Extract the (X, Y) coordinate from the center of the cell holding the provided text.  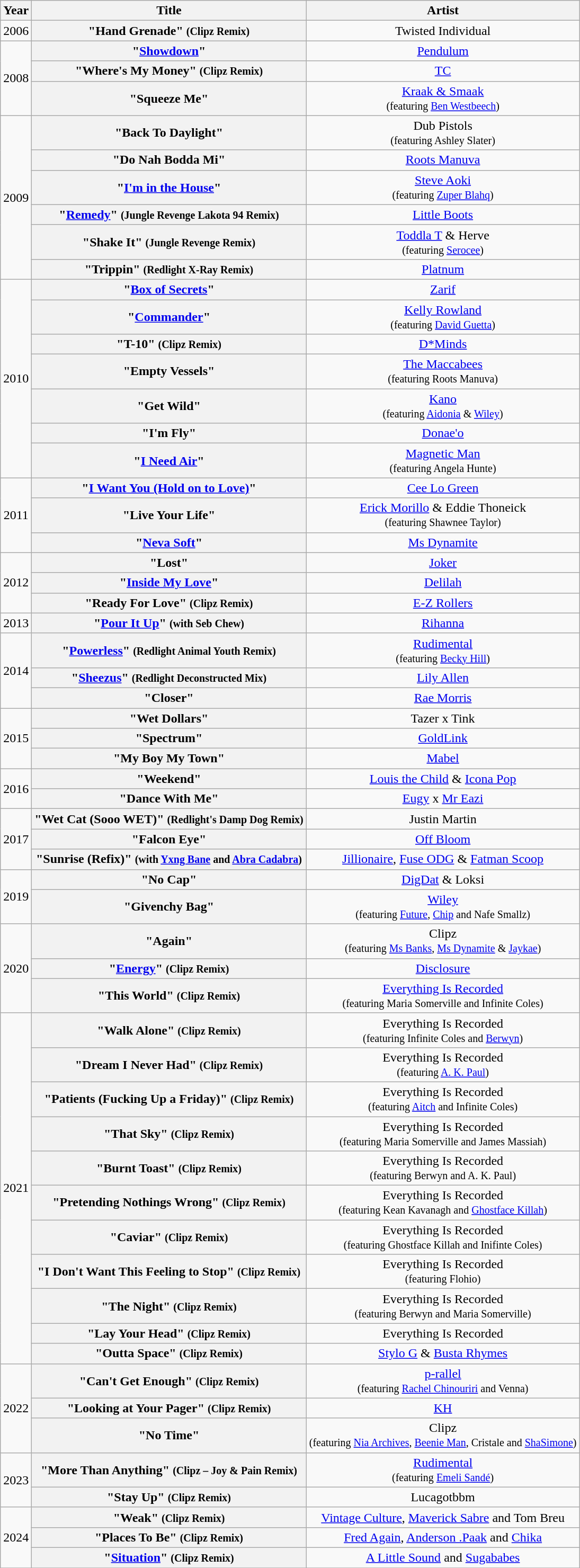
"Burnt Toast" (Clipz Remix) (169, 1169)
Stylo G & Busta Rhymes (443, 1353)
Everything Is Recorded(featuring Kean Kavanagh and Ghostface Killah) (443, 1202)
Donae'o (443, 433)
Dub Pistols(featuring Ashley Slater) (443, 132)
"More Than Anything" (Clipz – Joy & Pain Remix) (169, 1469)
Rudimental(featuring Emeli Sandé) (443, 1469)
"Live Your Life" (169, 515)
"Hand Grenade" (Clipz Remix) (169, 31)
2012 (16, 583)
Year (16, 11)
Kano(featuring Aidonia & Wiley) (443, 406)
Magnetic Man(featuring Angela Hunte) (443, 461)
Ms Dynamite (443, 542)
"Powerless" (Redlight Animal Youth Remix) (169, 651)
"Back To Daylight" (169, 132)
2019 (16, 896)
Rihanna (443, 623)
Mabel (443, 759)
Louis the Child & Icona Pop (443, 779)
Little Boots (443, 215)
2015 (16, 738)
"Givenchy Bag" (169, 907)
Everything Is Recorded(featuring Aitch and Infinite Coles) (443, 1099)
"Lay Your Head" (Clipz Remix) (169, 1333)
Artist (443, 11)
"Box of Secrets" (169, 289)
"Situation" (Clipz Remix) (169, 1557)
Everything Is Recorded (443, 1333)
Twisted Individual (443, 31)
Steve Aoki(featuring Zuper Blahq) (443, 188)
"Commander" (169, 317)
Zarif (443, 289)
"Sheezus" (Redlight Deconstructed Mix) (169, 678)
"Trippin" (Redlight X-Ray Remix) (169, 269)
"Pretending Nothings Wrong" (Clipz Remix) (169, 1202)
Clipz(featuring Nia Archives, Beenie Man, Cristale and ShaSimone) (443, 1436)
"Do Nah Bodda Mi" (169, 160)
"Squeeze Me" (169, 99)
"Sunrise (Refix)" (with Yxng Bane and Abra Cadabra) (169, 859)
Cee Lo Green (443, 488)
2006 (16, 31)
Joker (443, 563)
Off Bloom (443, 839)
"I'm Fly" (169, 433)
"Patients (Fucking Up a Friday)" (Clipz Remix) (169, 1099)
"My Boy My Town" (169, 759)
"Wet Cat (Sooo WET)" (Redlight's Damp Dog Remix) (169, 819)
2010 (16, 378)
2024 (16, 1537)
"That Sky" (Clipz Remix) (169, 1134)
KH (443, 1408)
2023 (16, 1480)
Kraak & Smaak(featuring Ben Westbeech) (443, 99)
2017 (16, 839)
Everything Is Recorded(featuring Flohio) (443, 1271)
"Stay Up" (Clipz Remix) (169, 1497)
"Empty Vessels" (169, 372)
"Falcon Eye" (169, 839)
Erick Morillo & Eddie Thoneick(featuring Shawnee Taylor) (443, 515)
"Again" (169, 941)
TC (443, 71)
"Get Wild" (169, 406)
"I Want You (Hold on to Love)" (169, 488)
"Looking at Your Pager" (Clipz Remix) (169, 1408)
"Outta Space" (Clipz Remix) (169, 1353)
"Walk Alone" (Clipz Remix) (169, 1030)
Everything Is Recorded(featuring Infinite Coles and Berwyn) (443, 1030)
Delilah (443, 583)
"This World" (Clipz Remix) (169, 996)
"The Night" (Clipz Remix) (169, 1306)
Lily Allen (443, 678)
"Closer" (169, 698)
"No Time" (169, 1436)
"Energy" (Clipz Remix) (169, 968)
"Shake It" (Jungle Revenge Remix) (169, 242)
Vintage Culture, Maverick Sabre and Tom Breu (443, 1517)
"Spectrum" (169, 738)
2009 (16, 197)
Disclosure (443, 968)
Rae Morris (443, 698)
2008 (16, 78)
"Weekend" (169, 779)
Kelly Rowland(featuring David Guetta) (443, 317)
"Inside My Love" (169, 583)
Pendulum (443, 51)
Jillionaire, Fuse ODG & Fatman Scoop (443, 859)
The Maccabees(featuring Roots Manuva) (443, 372)
Roots Manuva (443, 160)
2016 (16, 789)
Eugy x Mr Eazi (443, 799)
"Dream I Never Had" (Clipz Remix) (169, 1065)
"Caviar" (Clipz Remix) (169, 1237)
Wiley(featuring Future, Chip and Nafe Smallz) (443, 907)
Everything Is Recorded(featuring Ghostface Killah and Inifinte Coles) (443, 1237)
p-rallel(featuring Rachel Chinouriri and Venna) (443, 1380)
Title (169, 11)
Everything Is Recorded(featuring Berwyn and A. K. Paul) (443, 1169)
GoldLink (443, 738)
"Weak" (Clipz Remix) (169, 1517)
"Ready For Love" (Clipz Remix) (169, 603)
"Dance With Me" (169, 799)
"I Need Air" (169, 461)
"Places To Be" (Clipz Remix) (169, 1537)
"Wet Dollars" (169, 718)
2022 (16, 1408)
"I'm in the House" (169, 188)
"Lost" (169, 563)
"Where's My Money" (Clipz Remix) (169, 71)
Everything Is Recorded(featuring Maria Somerville and James Massiah) (443, 1134)
Lucagotbbm (443, 1497)
"Showdown" (169, 51)
2011 (16, 515)
Justin Martin (443, 819)
2021 (16, 1188)
Rudimental(featuring Becky Hill) (443, 651)
2020 (16, 968)
Fred Again, Anderson .Paak and Chika (443, 1537)
Everything Is Recorded(featuring Berwyn and Maria Somerville) (443, 1306)
"No Cap" (169, 879)
Tazer x Tink (443, 718)
"Pour It Up" (with Seb Chew) (169, 623)
"Can't Get Enough" (Clipz Remix) (169, 1380)
Everything Is Recorded(featuring A. K. Paul) (443, 1065)
Clipz(featuring Ms Banks, Ms Dynamite & Jaykae) (443, 941)
"Remedy" (Jungle Revenge Lakota 94 Remix) (169, 215)
2014 (16, 671)
DigDat & Loksi (443, 879)
E-Z Rollers (443, 603)
2013 (16, 623)
"Neva Soft" (169, 542)
Platnum (443, 269)
"T-10" (Clipz Remix) (169, 344)
A Little Sound and Sugababes (443, 1557)
D*Minds (443, 344)
Toddla T & Herve(featuring Serocee) (443, 242)
Everything Is Recorded(featuring Maria Somerville and Infinite Coles) (443, 996)
"I Don't Want This Feeling to Stop" (Clipz Remix) (169, 1271)
